From the cell containing the given text, extract its center point as [X, Y] coordinate. 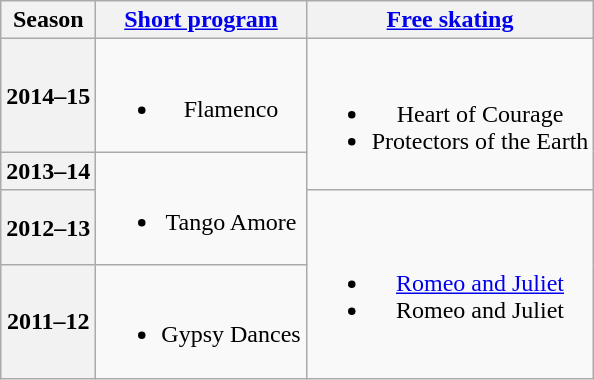
2011–12 [48, 322]
Free skating [450, 20]
Short program [201, 20]
2012–13 [48, 228]
2013–14 [48, 171]
2014–15 [48, 96]
Heart of Courage Protectors of the Earth [450, 114]
Romeo and Juliet Romeo and Juliet [450, 284]
Flamenco [201, 96]
Gypsy Dances [201, 322]
Season [48, 20]
Tango Amore [201, 208]
